Return the [x, y] coordinate for the center point of the cell that contains the specified text.  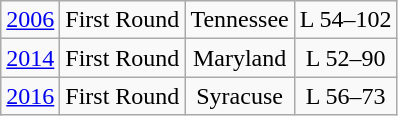
2014 [30, 58]
L 52–90 [346, 58]
Syracuse [240, 96]
L 56–73 [346, 96]
2006 [30, 20]
2016 [30, 96]
L 54–102 [346, 20]
Tennessee [240, 20]
Maryland [240, 58]
